From the cell containing the given text, extract its center point as (X, Y) coordinate. 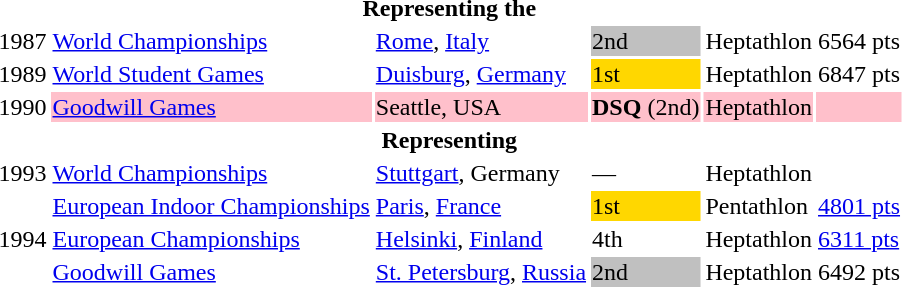
European Indoor Championships (211, 206)
6564 pts (860, 41)
— (646, 173)
4801 pts (860, 206)
Helsinki, Finland (480, 239)
6492 pts (860, 272)
DSQ (2nd) (646, 107)
4th (646, 239)
World Student Games (211, 74)
6311 pts (860, 239)
6847 pts (860, 74)
European Championships (211, 239)
St. Petersburg, Russia (480, 272)
Seattle, USA (480, 107)
Paris, France (480, 206)
Pentathlon (759, 206)
Stuttgart, Germany (480, 173)
Rome, Italy (480, 41)
Duisburg, Germany (480, 74)
